Output the [x, y] coordinate of the center of the cell containing the given text.  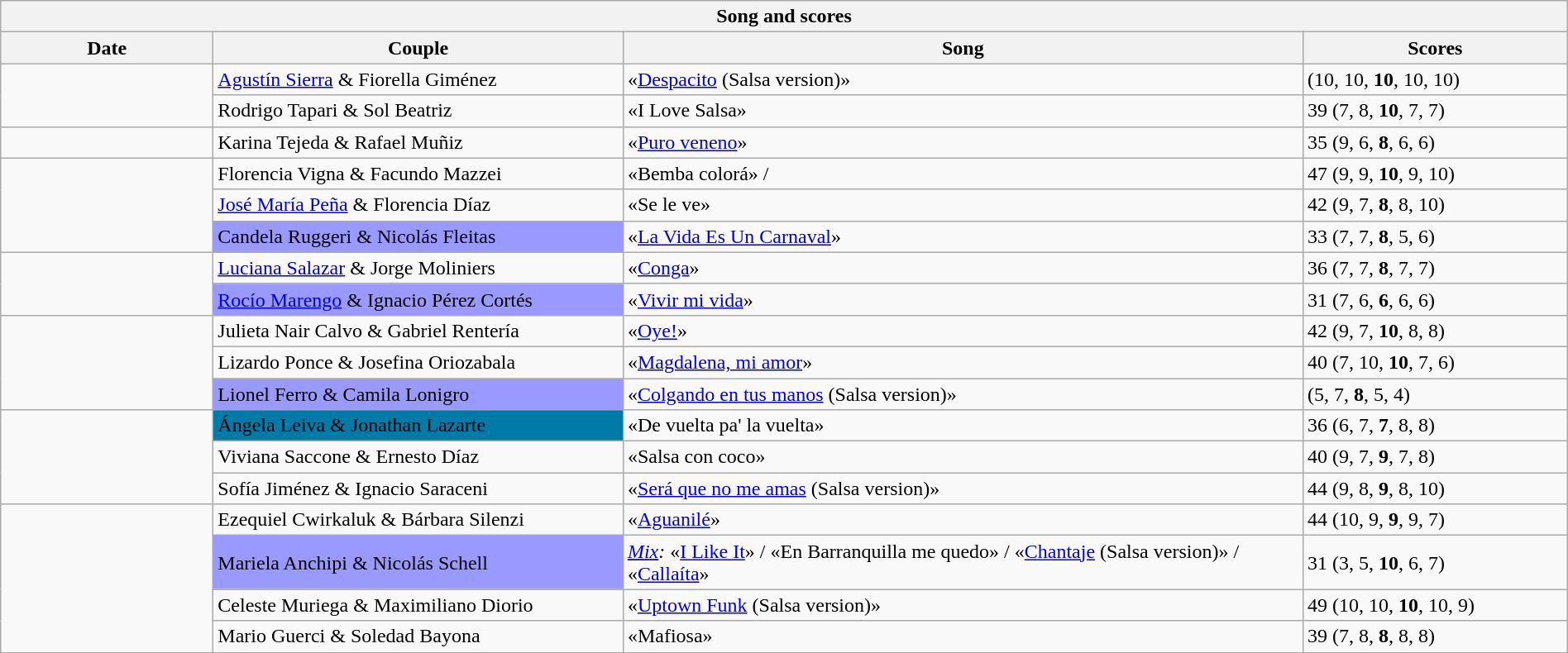
Rodrigo Tapari & Sol Beatriz [418, 111]
(10, 10, 10, 10, 10) [1435, 79]
«Magdalena, mi amor» [963, 362]
Lionel Ferro & Camila Lonigro [418, 394]
Mario Guerci & Soledad Bayona [418, 636]
«Vivir mi vida» [963, 299]
36 (7, 7, 8, 7, 7) [1435, 268]
40 (7, 10, 10, 7, 6) [1435, 362]
«Colgando en tus manos (Salsa version)» [963, 394]
Mariela Anchipi & Nicolás Schell [418, 562]
«Aguanilé» [963, 520]
44 (10, 9, 9, 9, 7) [1435, 520]
Agustín Sierra & Fiorella Giménez [418, 79]
40 (9, 7, 9, 7, 8) [1435, 457]
Luciana Salazar & Jorge Moliniers [418, 268]
«Mafiosa» [963, 636]
49 (10, 10, 10, 10, 9) [1435, 605]
42 (9, 7, 10, 8, 8) [1435, 331]
Candela Ruggeri & Nicolás Fleitas [418, 236]
Song [963, 48]
«Se le ve» [963, 205]
47 (9, 9, 10, 9, 10) [1435, 174]
(5, 7, 8, 5, 4) [1435, 394]
Viviana Saccone & Ernesto Díaz [418, 457]
Florencia Vigna & Facundo Mazzei [418, 174]
Scores [1435, 48]
«De vuelta pa' la vuelta» [963, 426]
Song and scores [784, 17]
31 (3, 5, 10, 6, 7) [1435, 562]
39 (7, 8, 10, 7, 7) [1435, 111]
«La Vida Es Un Carnaval» [963, 236]
Lizardo Ponce & Josefina Oriozabala [418, 362]
«Bemba colorá» / [963, 174]
Date [108, 48]
«I Love Salsa» [963, 111]
«Despacito (Salsa version)» [963, 79]
42 (9, 7, 8, 8, 10) [1435, 205]
Rocío Marengo & Ignacio Pérez Cortés [418, 299]
«Oye!» [963, 331]
33 (7, 7, 8, 5, 6) [1435, 236]
31 (7, 6, 6, 6, 6) [1435, 299]
«Puro veneno» [963, 142]
«Salsa con coco» [963, 457]
35 (9, 6, 8, 6, 6) [1435, 142]
Ángela Leiva & Jonathan Lazarte [418, 426]
José María Peña & Florencia Díaz [418, 205]
Mix: «I Like It» / «En Barranquilla me quedo» / «Chantaje (Salsa version)» / «Callaíta» [963, 562]
«Uptown Funk (Salsa version)» [963, 605]
Karina Tejeda & Rafael Muñiz [418, 142]
44 (9, 8, 9, 8, 10) [1435, 489]
Celeste Muriega & Maximiliano Diorio [418, 605]
39 (7, 8, 8, 8, 8) [1435, 636]
Julieta Nair Calvo & Gabriel Rentería [418, 331]
«Será que no me amas (Salsa version)» [963, 489]
36 (6, 7, 7, 8, 8) [1435, 426]
Ezequiel Cwirkaluk & Bárbara Silenzi [418, 520]
Couple [418, 48]
«Conga» [963, 268]
Sofía Jiménez & Ignacio Saraceni [418, 489]
